From the cell containing the given text, extract its center point as (X, Y) coordinate. 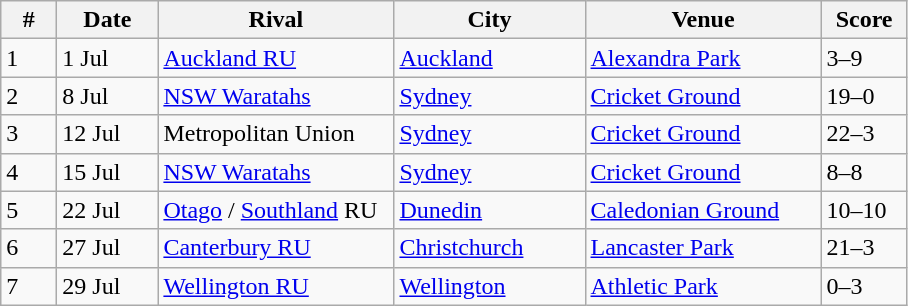
6 (29, 248)
Lancaster Park (703, 248)
4 (29, 172)
1 (29, 58)
15 Jul (108, 172)
22–3 (864, 134)
Christchurch (490, 248)
Athletic Park (703, 286)
8 Jul (108, 96)
3–9 (864, 58)
# (29, 20)
Caledonian Ground (703, 210)
Rival (276, 20)
0–3 (864, 286)
21–3 (864, 248)
City (490, 20)
Canterbury RU (276, 248)
8–8 (864, 172)
7 (29, 286)
19–0 (864, 96)
1 Jul (108, 58)
Alexandra Park (703, 58)
3 (29, 134)
Wellington RU (276, 286)
2 (29, 96)
Date (108, 20)
Wellington (490, 286)
Auckland RU (276, 58)
Metropolitan Union (276, 134)
22 Jul (108, 210)
Otago / Southland RU (276, 210)
27 Jul (108, 248)
Score (864, 20)
Dunedin (490, 210)
29 Jul (108, 286)
12 Jul (108, 134)
5 (29, 210)
10–10 (864, 210)
Venue (703, 20)
Auckland (490, 58)
